Capture the cell that displays the provided text and extract its (X, Y) central coordinate. 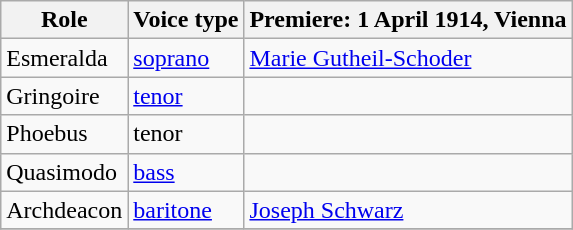
bass (186, 172)
Marie Gutheil-Schoder (408, 58)
Role (64, 20)
Archdeacon (64, 210)
Quasimodo (64, 172)
Gringoire (64, 96)
Premiere: 1 April 1914, Vienna (408, 20)
baritone (186, 210)
Joseph Schwarz (408, 210)
soprano (186, 58)
Voice type (186, 20)
Phoebus (64, 134)
Esmeralda (64, 58)
